Capture the cell that displays the provided text and extract its (X, Y) central coordinate. 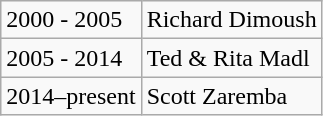
Richard Dimoush (232, 20)
Scott Zaremba (232, 96)
2014–present (71, 96)
2005 - 2014 (71, 58)
2000 - 2005 (71, 20)
Ted & Rita Madl (232, 58)
